Identify which cell holds the provided text, then report its [x, y] central coordinate. 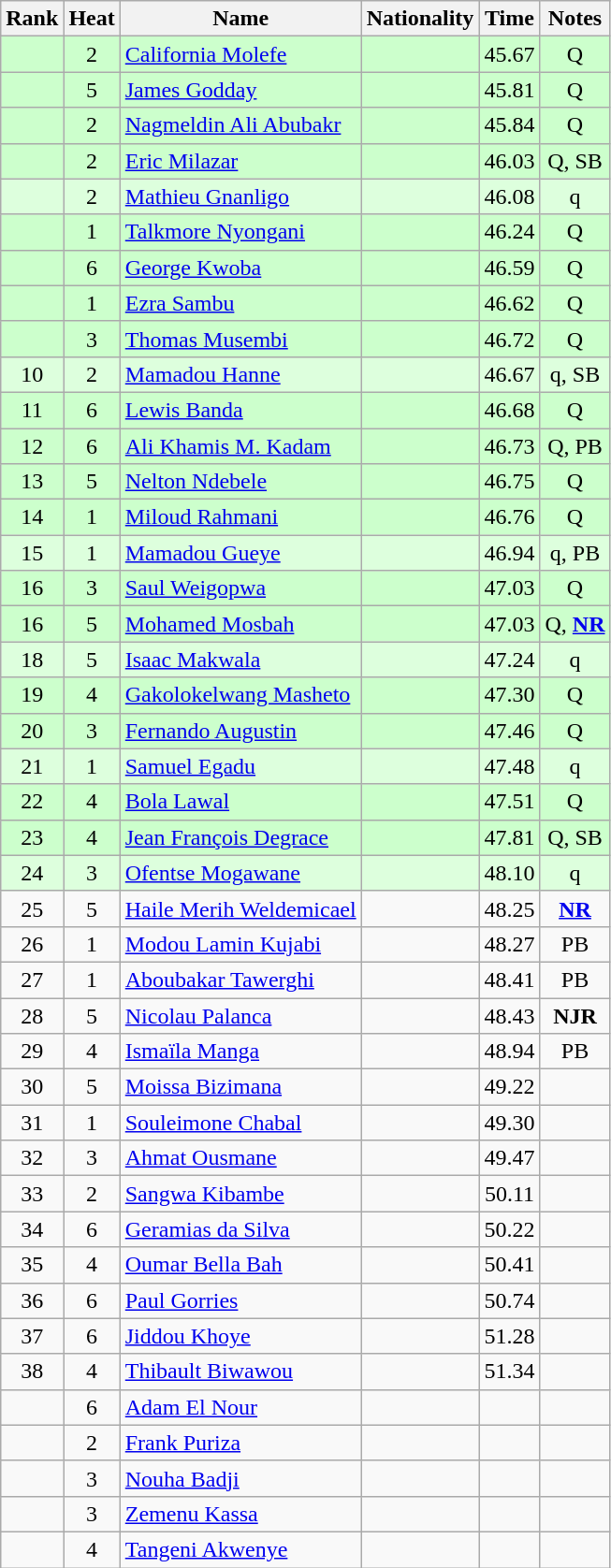
Sangwa Kibambe [240, 1194]
Samuel Egadu [240, 766]
48.10 [509, 873]
Nagmeldin Ali Abubakr [240, 125]
10 [32, 374]
11 [32, 410]
47.81 [509, 837]
Moissa Bizimana [240, 1087]
California Molefe [240, 54]
26 [32, 944]
Fernando Augustin [240, 731]
24 [32, 873]
James Godday [240, 90]
48.41 [509, 980]
45.81 [509, 90]
Tangeni Akwenye [240, 1549]
Lewis Banda [240, 410]
19 [32, 695]
Adam El Nour [240, 1407]
49.22 [509, 1087]
32 [32, 1158]
22 [32, 802]
28 [32, 1015]
Jiddou Khoye [240, 1336]
Mathieu Gnanligo [240, 196]
46.03 [509, 161]
Ismaïla Manga [240, 1052]
NJR [575, 1015]
36 [32, 1300]
Eric Milazar [240, 161]
31 [32, 1123]
Mamadou Hanne [240, 374]
35 [32, 1265]
48.43 [509, 1015]
Aboubakar Tawerghi [240, 980]
Nelton Ndebele [240, 482]
Bola Lawal [240, 802]
34 [32, 1229]
Time [509, 19]
47.48 [509, 766]
14 [32, 517]
Geramias da Silva [240, 1229]
18 [32, 660]
Ahmat Ousmane [240, 1158]
38 [32, 1372]
Nicolau Palanca [240, 1015]
29 [32, 1052]
Miloud Rahmani [240, 517]
Q, PB [575, 446]
Nationality [420, 19]
46.68 [509, 410]
Thomas Musembi [240, 339]
46.72 [509, 339]
25 [32, 908]
46.67 [509, 374]
13 [32, 482]
Zemenu Kassa [240, 1514]
47.51 [509, 802]
Saul Weigopwa [240, 588]
Paul Gorries [240, 1300]
46.24 [509, 232]
Ofentse Mogawane [240, 873]
q, SB [575, 374]
Mohamed Mosbah [240, 624]
15 [32, 553]
Name [240, 19]
33 [32, 1194]
Mamadou Gueye [240, 553]
49.30 [509, 1123]
46.73 [509, 446]
q, PB [575, 553]
Q, NR [575, 624]
46.94 [509, 553]
50.11 [509, 1194]
Souleimone Chabal [240, 1123]
46.62 [509, 303]
45.67 [509, 54]
47.30 [509, 695]
45.84 [509, 125]
NR [575, 908]
Frank Puriza [240, 1443]
Isaac Makwala [240, 660]
51.28 [509, 1336]
23 [32, 837]
48.27 [509, 944]
47.46 [509, 731]
Heat [92, 19]
46.59 [509, 268]
48.94 [509, 1052]
Ezra Sambu [240, 303]
Oumar Bella Bah [240, 1265]
George Kwoba [240, 268]
Jean François Degrace [240, 837]
Thibault Biwawou [240, 1372]
50.41 [509, 1265]
46.08 [509, 196]
21 [32, 766]
37 [32, 1336]
46.76 [509, 517]
47.24 [509, 660]
Haile Merih Weldemicael [240, 908]
Rank [32, 19]
51.34 [509, 1372]
30 [32, 1087]
12 [32, 446]
27 [32, 980]
50.22 [509, 1229]
Notes [575, 19]
Gakolokelwang Masheto [240, 695]
48.25 [509, 908]
Talkmore Nyongani [240, 232]
46.75 [509, 482]
Nouha Badji [240, 1478]
Modou Lamin Kujabi [240, 944]
50.74 [509, 1300]
49.47 [509, 1158]
Ali Khamis M. Kadam [240, 446]
20 [32, 731]
